Scan for the cell matching the given text and deliver its (x, y) coordinate at center. 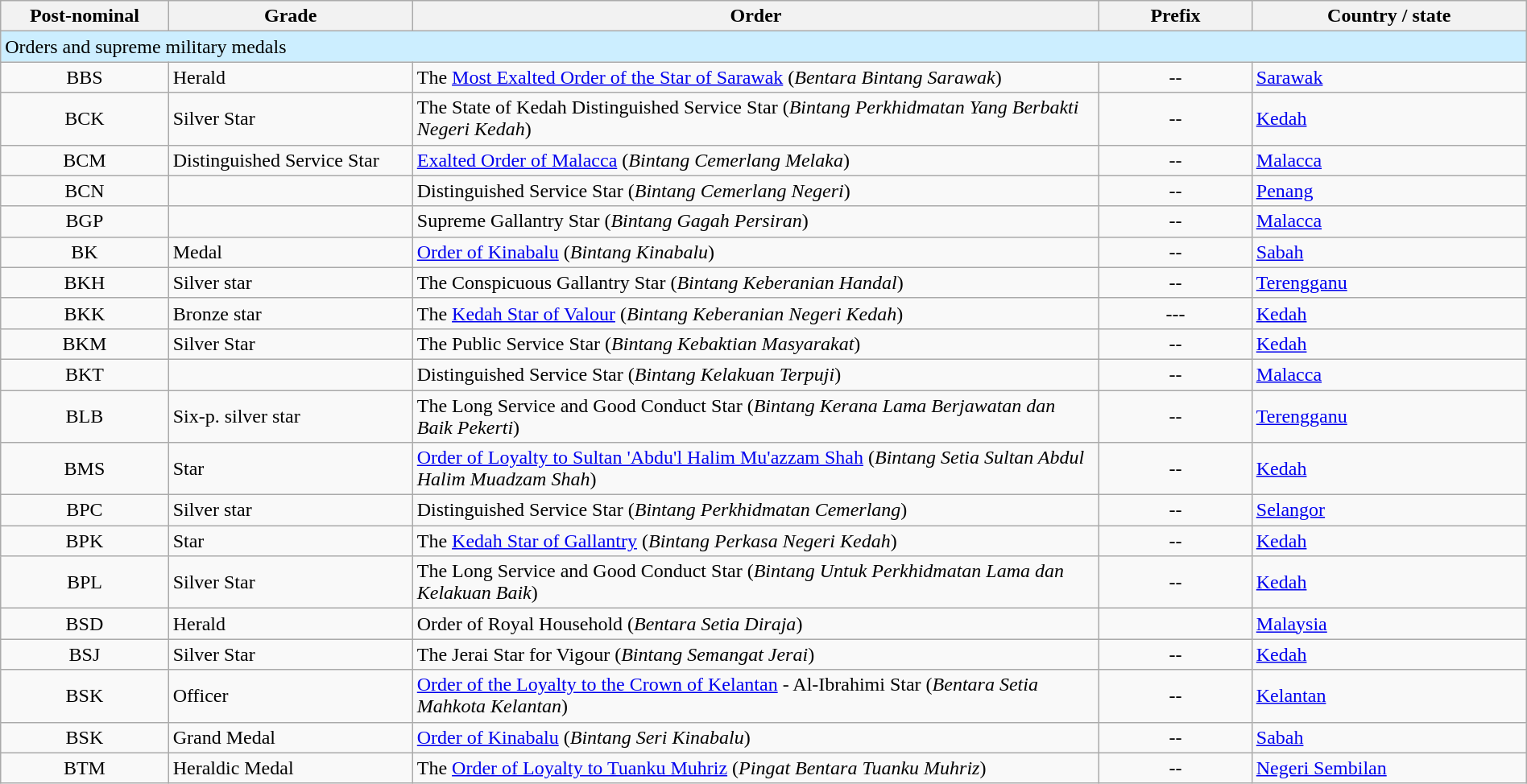
BSD (85, 624)
Negeri Sembilan (1388, 768)
Sarawak (1388, 77)
BCK (85, 119)
BKK (85, 313)
Order of Kinabalu (Bintang Seri Kinabalu) (755, 737)
Distinguished Service Star (Bintang Kelakuan Terpuji) (755, 374)
BBS (85, 77)
BKT (85, 374)
Medal (290, 252)
Malaysia (1388, 624)
The Kedah Star of Gallantry (Bintang Perkasa Negeri Kedah) (755, 541)
The Conspicuous Gallantry Star (Bintang Keberanian Handal) (755, 283)
BLB (85, 415)
BTM (85, 768)
Distinguished Service Star (290, 160)
Distinguished Service Star (Bintang Cemerlang Negeri) (755, 191)
The Long Service and Good Conduct Star (Bintang Kerana Lama Berjawatan dan Baik Pekerti) (755, 415)
Penang (1388, 191)
BPL (85, 583)
BCN (85, 191)
Order of Royal Household (Bentara Setia Diraja) (755, 624)
Orders and supreme military medals (763, 47)
Officer (290, 695)
BKH (85, 283)
BGP (85, 221)
--- (1176, 313)
The Public Service Star (Bintang Kebaktian Masyarakat) (755, 344)
The State of Kedah Distinguished Service Star (Bintang Perkhidmatan Yang Berbakti Negeri Kedah) (755, 119)
BKM (85, 344)
Supreme Gallantry Star (Bintang Gagah Persiran) (755, 221)
Heraldic Medal (290, 768)
Exalted Order of Malacca (Bintang Cemerlang Melaka) (755, 160)
Selangor (1388, 510)
The Long Service and Good Conduct Star (Bintang Untuk Perkhidmatan Lama dan Kelakuan Baik) (755, 583)
Distinguished Service Star (Bintang Perkhidmatan Cemerlang) (755, 510)
The Jerai Star for Vigour (Bintang Semangat Jerai) (755, 654)
BPK (85, 541)
The Most Exalted Order of the Star of Sarawak (Bentara Bintang Sarawak) (755, 77)
BPC (85, 510)
The Kedah Star of Valour (Bintang Keberanian Negeri Kedah) (755, 313)
Post-nominal (85, 16)
Order (755, 16)
Bronze star (290, 313)
Kelantan (1388, 695)
Order of Loyalty to Sultan 'Abdu'l Halim Mu'azzam Shah (Bintang Setia Sultan Abdul Halim Muadzam Shah) (755, 468)
BCM (85, 160)
BMS (85, 468)
Prefix (1176, 16)
The Order of Loyalty to Tuanku Muhriz (Pingat Bentara Tuanku Muhriz) (755, 768)
Grade (290, 16)
Six-p. silver star (290, 415)
Order of Kinabalu (Bintang Kinabalu) (755, 252)
Country / state (1388, 16)
Grand Medal (290, 737)
Order of the Loyalty to the Crown of Kelantan - Al-Ibrahimi Star (Bentara Setia Mahkota Kelantan) (755, 695)
BK (85, 252)
BSJ (85, 654)
